Determine the (x, y) coordinate at the center of the cell enclosing the given text.  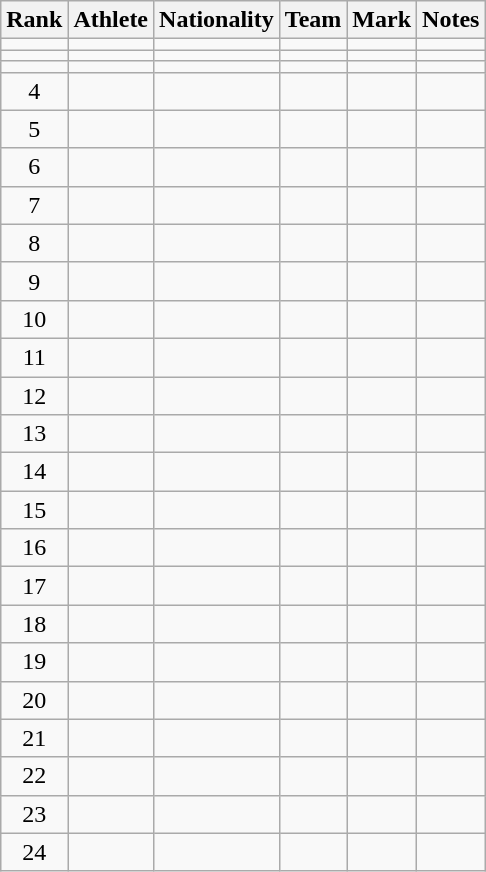
Nationality (217, 20)
Notes (451, 20)
17 (34, 586)
20 (34, 700)
14 (34, 472)
8 (34, 243)
5 (34, 129)
15 (34, 510)
22 (34, 776)
16 (34, 548)
6 (34, 167)
24 (34, 852)
Mark (382, 20)
10 (34, 319)
23 (34, 814)
7 (34, 205)
13 (34, 434)
19 (34, 662)
11 (34, 357)
Rank (34, 20)
4 (34, 91)
Athlete (111, 20)
9 (34, 281)
Team (313, 20)
21 (34, 738)
18 (34, 624)
12 (34, 395)
